Scan for the cell matching the given text and deliver its (x, y) coordinate at center. 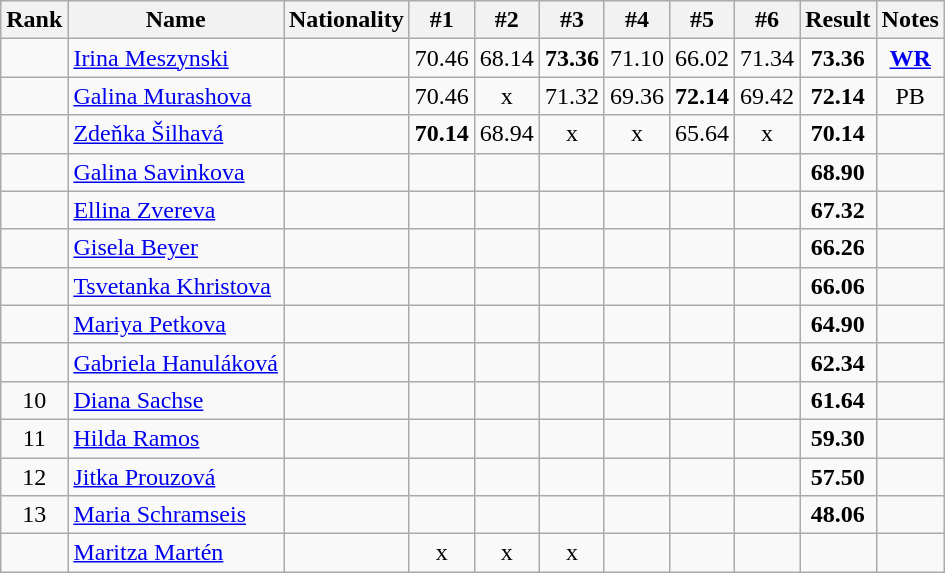
Gabriela Hanuláková (176, 362)
65.64 (702, 134)
Mariya Petkova (176, 324)
57.50 (838, 477)
64.90 (838, 324)
Jitka Prouzová (176, 477)
WR (910, 58)
Nationality (347, 20)
Result (838, 20)
12 (34, 477)
71.34 (768, 58)
#2 (506, 20)
Zdeňka Šilhavá (176, 134)
71.10 (636, 58)
59.30 (838, 438)
69.36 (636, 96)
Diana Sachse (176, 400)
Ellina Zvereva (176, 210)
13 (34, 515)
#1 (442, 20)
#3 (572, 20)
Hilda Ramos (176, 438)
Galina Savinkova (176, 172)
Notes (910, 20)
71.32 (572, 96)
11 (34, 438)
62.34 (838, 362)
10 (34, 400)
Galina Murashova (176, 96)
67.32 (838, 210)
Gisela Beyer (176, 248)
#4 (636, 20)
Name (176, 20)
61.64 (838, 400)
66.26 (838, 248)
68.94 (506, 134)
68.90 (838, 172)
Maritza Martén (176, 553)
Maria Schramseis (176, 515)
#5 (702, 20)
Irina Meszynski (176, 58)
48.06 (838, 515)
Rank (34, 20)
PB (910, 96)
68.14 (506, 58)
69.42 (768, 96)
66.06 (838, 286)
66.02 (702, 58)
Tsvetanka Khristova (176, 286)
#6 (768, 20)
